Detect which cell encompasses the target text, then output its [x, y] center coordinate. 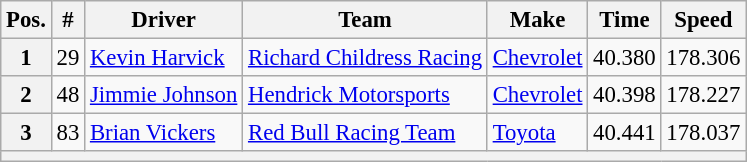
Red Bull Racing Team [366, 133]
178.227 [704, 95]
40.441 [624, 133]
Driver [164, 20]
Speed [704, 20]
178.037 [704, 133]
83 [68, 133]
2 [26, 95]
Pos. [26, 20]
Team [366, 20]
178.306 [704, 58]
3 [26, 133]
Time [624, 20]
Hendrick Motorsports [366, 95]
Kevin Harvick [164, 58]
1 [26, 58]
Jimmie Johnson [164, 95]
Make [537, 20]
Toyota [537, 133]
40.380 [624, 58]
Brian Vickers [164, 133]
40.398 [624, 95]
29 [68, 58]
# [68, 20]
Richard Childress Racing [366, 58]
48 [68, 95]
